Find where the given text appears and provide that cell's center as (X, Y) coordinate. 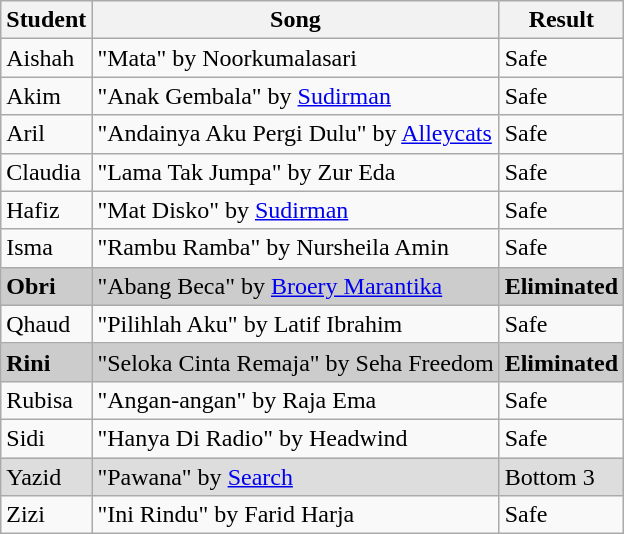
"Pawana" by Search (296, 477)
Akim (46, 96)
"Angan-angan" by Raja Ema (296, 400)
"Abang Beca" by Broery Marantika (296, 286)
"Lama Tak Jumpa" by Zur Eda (296, 172)
Bottom 3 (561, 477)
Yazid (46, 477)
Result (561, 20)
Rini (46, 362)
"Anak Gembala" by Sudirman (296, 96)
"Andainya Aku Pergi Dulu" by Alleycats (296, 134)
Song (296, 20)
"Hanya Di Radio" by Headwind (296, 438)
Sidi (46, 438)
Zizi (46, 515)
"Seloka Cinta Remaja" by Seha Freedom (296, 362)
Isma (46, 248)
"Mata" by Noorkumalasari (296, 58)
Hafiz (46, 210)
Obri (46, 286)
Rubisa (46, 400)
Claudia (46, 172)
"Pilihlah Aku" by Latif Ibrahim (296, 324)
"Ini Rindu" by Farid Harja (296, 515)
"Rambu Ramba" by Nursheila Amin (296, 248)
Aril (46, 134)
"Mat Disko" by Sudirman (296, 210)
Aishah (46, 58)
Qhaud (46, 324)
Student (46, 20)
